Provide the (x, y) coordinate of the cell's center where the given text is located.  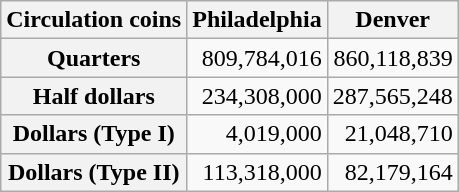
Dollars (Type I) (94, 134)
Dollars (Type II) (94, 172)
113,318,000 (257, 172)
Quarters (94, 58)
Denver (392, 20)
Half dollars (94, 96)
Circulation coins (94, 20)
860,118,839 (392, 58)
82,179,164 (392, 172)
21,048,710 (392, 134)
234,308,000 (257, 96)
Philadelphia (257, 20)
809,784,016 (257, 58)
287,565,248 (392, 96)
4,019,000 (257, 134)
